Scan for the cell matching the given text and deliver its (X, Y) coordinate at center. 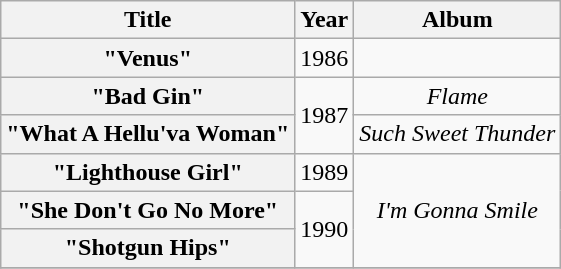
Year (324, 20)
"Shotgun Hips" (148, 248)
Title (148, 20)
1986 (324, 58)
"Venus" (148, 58)
Flame (458, 96)
Album (458, 20)
"She Don't Go No More" (148, 210)
1987 (324, 115)
"What A Hellu'va Woman" (148, 134)
1989 (324, 172)
1990 (324, 229)
"Bad Gin" (148, 96)
Such Sweet Thunder (458, 134)
"Lighthouse Girl" (148, 172)
I'm Gonna Smile (458, 210)
